Extract the (X, Y) coordinate from the center of the cell holding the provided text.  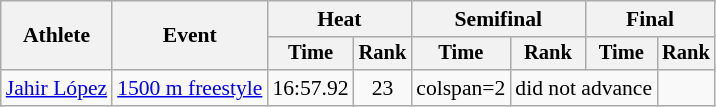
Final (650, 19)
did not advance (584, 88)
Athlete (56, 36)
colspan=2 (460, 88)
Event (190, 36)
1500 m freestyle (190, 88)
23 (383, 88)
Jahir López (56, 88)
16:57.92 (310, 88)
Semifinal (498, 19)
Heat (339, 19)
